Extract the [X, Y] coordinate from the center of the cell holding the provided text.  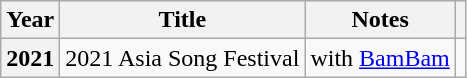
Notes [380, 20]
2021 Asia Song Festival [182, 58]
2021 [30, 58]
with BamBam [380, 58]
Title [182, 20]
Year [30, 20]
